Locate the cell with the specified text and output its [x, y] center coordinate. 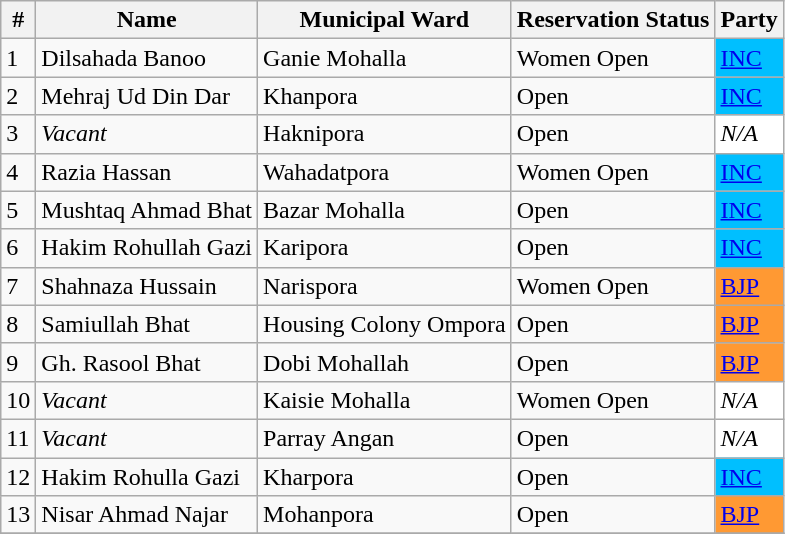
Hakim Rohullah Gazi [147, 248]
Housing Colony Ompora [385, 324]
Shahnaza Hussain [147, 286]
Name [147, 20]
1 [18, 58]
7 [18, 286]
3 [18, 134]
6 [18, 248]
Nisar Ahmad Najar [147, 515]
Gh. Rasool Bhat [147, 362]
Municipal Ward [385, 20]
Razia Hassan [147, 172]
Wahadatpora [385, 172]
Bazar Mohalla [385, 210]
Party [749, 20]
Khanpora [385, 96]
Kaisie Mohalla [385, 400]
Haknipora [385, 134]
8 [18, 324]
11 [18, 438]
# [18, 20]
10 [18, 400]
5 [18, 210]
Mohanpora [385, 515]
Reservation Status [613, 20]
Hakim Rohulla Gazi [147, 477]
4 [18, 172]
Mehraj Ud Din Dar [147, 96]
Narispora [385, 286]
Mushtaq Ahmad Bhat [147, 210]
Ganie Mohalla [385, 58]
Dilsahada Banoo [147, 58]
12 [18, 477]
Samiullah Bhat [147, 324]
Karipora [385, 248]
Kharpora [385, 477]
Dobi Mohallah [385, 362]
9 [18, 362]
2 [18, 96]
13 [18, 515]
Parray Angan [385, 438]
